Return [X, Y] of the center of cell containing provided text 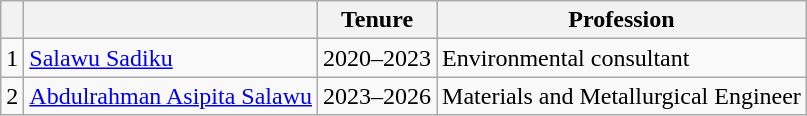
Abdulrahman Asipita Salawu [171, 96]
2 [12, 96]
Tenure [378, 20]
Materials and Metallurgical Engineer [622, 96]
1 [12, 58]
Profession [622, 20]
2020–2023 [378, 58]
Salawu Sadiku [171, 58]
2023–2026 [378, 96]
Environmental consultant [622, 58]
